Return [x, y] of the center of cell containing provided text 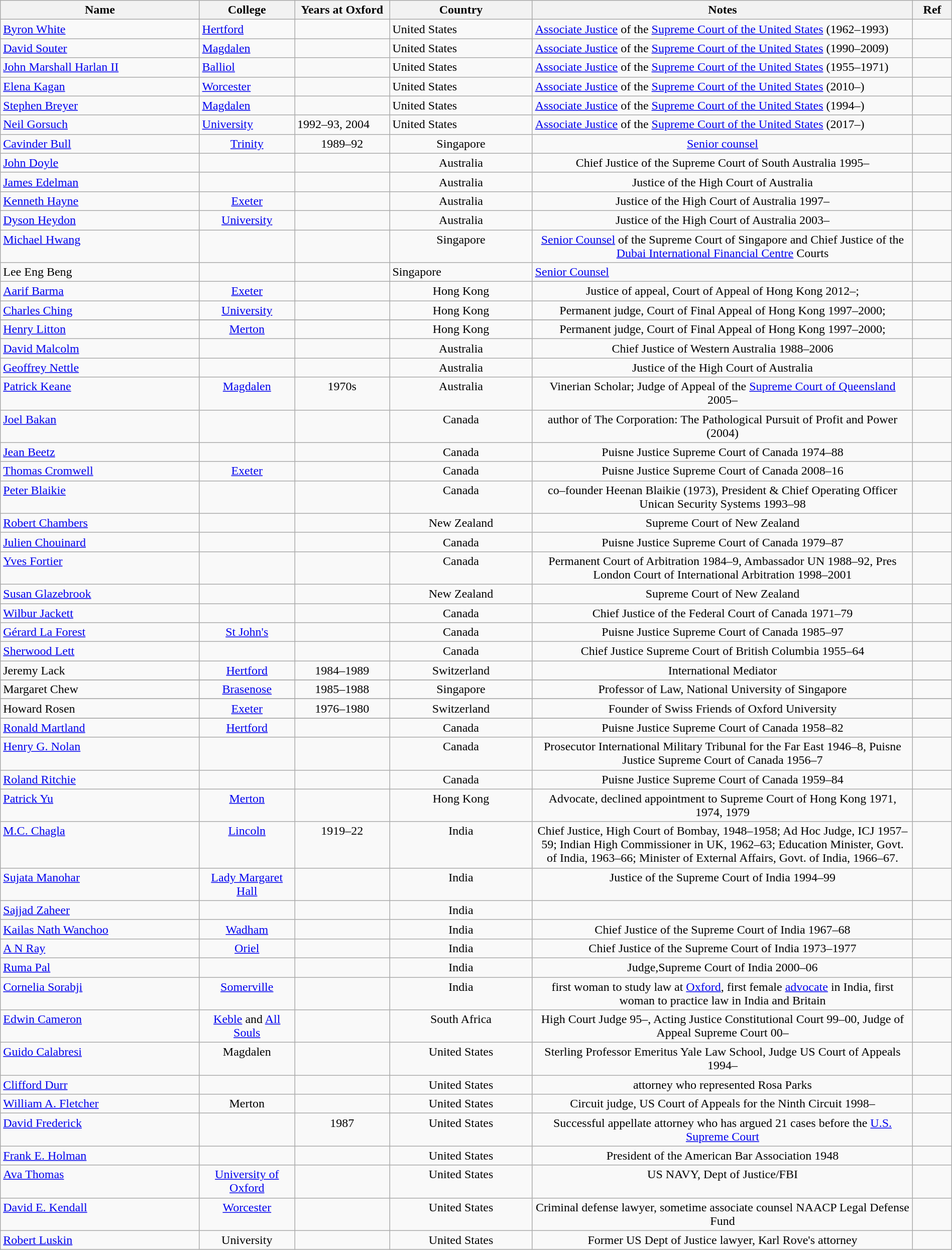
Advocate, declined appointment to Supreme Court of Hong Kong 1971, 1974, 1979 [723, 806]
Ruma Pal [100, 967]
Puisne Justice Supreme Court of Canada 2008–16 [723, 471]
Senior counsel [723, 144]
Judge,Supreme Court of India 2000–06 [723, 967]
Justice of the High Court of Australia 1997– [723, 201]
Thomas Cromwell [100, 471]
Elena Kagan [100, 86]
Somerville [247, 993]
Sterling Professor Emeritus Yale Law School, Judge US Court of Appeals 1994– [723, 1059]
Howard Rosen [100, 709]
Wilbur Jackett [100, 613]
A N Ray [100, 948]
Notes [723, 10]
Puisne Justice Supreme Court of Canada 1958–82 [723, 728]
Justice of appeal, Court of Appeal of Hong Kong 2012–; [723, 291]
Byron White [100, 29]
Stephen Breyer [100, 105]
US NAVY, Dept of Justice/FBI [723, 1181]
Senior Counsel [723, 272]
Roland Ritchie [100, 779]
attorney who represented Rosa Parks [723, 1085]
Lady Margaret Hall [247, 884]
University of Oxford [247, 1181]
Peter Blaikie [100, 497]
Robert Luskin [100, 1240]
Aarif Barma [100, 291]
Puisne Justice Supreme Court of Canada 1974–88 [723, 452]
Jeremy Lack [100, 670]
Permanent Court of Arbitration 1984–9, Ambassador UN 1988–92, Pres London Court of International Arbitration 1998–2001 [723, 567]
Michael Hwang [100, 246]
Chief Justice of the Federal Court of Canada 1971–79 [723, 613]
David E. Kendall [100, 1214]
Associate Justice of the Supreme Court of the United States (2010–) [723, 86]
Margaret Chew [100, 690]
High Court Judge 95–, Acting Justice Constitutional Court 99–00, Judge of Appeal Supreme Court 00– [723, 1027]
Associate Justice of the Supreme Court of the United States (2017–) [723, 125]
Balliol [247, 67]
Puisne Justice Supreme Court of Canada 1979–87 [723, 542]
Kenneth Hayne [100, 201]
Prosecutor International Military Tribunal for the Far East 1946–8, Puisne Justice Supreme Court of Canada 1956–7 [723, 753]
Name [100, 10]
Founder of Swiss Friends of Oxford University [723, 709]
Years at Oxford [341, 10]
David Souter [100, 48]
1984–1989 [341, 670]
Vinerian Scholar; Judge of Appeal of the Supreme Court of Queensland 2005– [723, 394]
Former US Dept of Justice lawyer, Karl Rove's attorney [723, 1240]
Associate Justice of the Supreme Court of the United States (1955–1971) [723, 67]
Ref [932, 10]
Clifford Durr [100, 1085]
Associate Justice of the Supreme Court of the United States (1990–2009) [723, 48]
Oriel [247, 948]
David Malcolm [100, 349]
Kailas Nath Wanchoo [100, 929]
Chief Justice of the Supreme Court of India 1973–1977 [723, 948]
Puisne Justice Supreme Court of Canada 1959–84 [723, 779]
Chief Justice of Western Australia 1988–2006 [723, 349]
Cavinder Bull [100, 144]
Associate Justice of the Supreme Court of the United States (1962–1993) [723, 29]
South Africa [461, 1027]
Successful appellate attorney who has argued 21 cases before the U.S. Supreme Court [723, 1130]
Lincoln [247, 845]
Edwin Cameron [100, 1027]
1987 [341, 1130]
Senior Counsel of the Supreme Court of Singapore and Chief Justice of the Dubai International Financial Centre Courts [723, 246]
Criminal defense lawyer, sometime associate counsel NAACP Legal Defense Fund [723, 1214]
Puisne Justice Supreme Court of Canada 1985–97 [723, 632]
Justice of the Supreme Court of India 1994–99 [723, 884]
Country [461, 10]
Ava Thomas [100, 1181]
Chief Justice of the Supreme Court of India 1967–68 [723, 929]
William A. Fletcher [100, 1104]
Patrick Keane [100, 394]
John Doyle [100, 163]
first woman to study law at Oxford, first female advocate in India, first woman to practice law in India and Britain [723, 993]
Julien Chouinard [100, 542]
Lee Eng Beng [100, 272]
1992–93, 2004 [341, 125]
1985–1988 [341, 690]
Jean Beetz [100, 452]
President of the American Bar Association 1948 [723, 1156]
Brasenose [247, 690]
M.C. Chagla [100, 845]
1976–1980 [341, 709]
Geoffrey Nettle [100, 368]
Wadham [247, 929]
Sajjad Zaheer [100, 910]
James Edelman [100, 182]
Henry Litton [100, 329]
Patrick Yu [100, 806]
Keble and All Souls [247, 1027]
1970s [341, 394]
John Marshall Harlan II [100, 67]
David Frederick [100, 1130]
Robert Chambers [100, 523]
Professor of Law, National University of Singapore [723, 690]
Associate Justice of the Supreme Court of the United States (1994–) [723, 105]
Neil Gorsuch [100, 125]
Cornelia Sorabji [100, 993]
St John's [247, 632]
Yves Fortier [100, 567]
Susan Glazebrook [100, 594]
College [247, 10]
International Mediator [723, 670]
Chief Justice of the Supreme Court of South Australia 1995– [723, 163]
Trinity [247, 144]
Guido Calabresi [100, 1059]
Justice of the High Court of Australia 2003– [723, 220]
Ronald Martland [100, 728]
author of The Corporation: The Pathological Pursuit of Profit and Power (2004) [723, 426]
Frank E. Holman [100, 1156]
Sujata Manohar [100, 884]
Sherwood Lett [100, 651]
Circuit judge, US Court of Appeals for the Ninth Circuit 1998– [723, 1104]
Charles Ching [100, 310]
Gérard La Forest [100, 632]
1989–92 [341, 144]
co–founder Heenan Blaikie (1973), President & Chief Operating Officer Unican Security Systems 1993–98 [723, 497]
Henry G. Nolan [100, 753]
Joel Bakan [100, 426]
Dyson Heydon [100, 220]
1919–22 [341, 845]
Chief Justice Supreme Court of British Columbia 1955–64 [723, 651]
